Scan for the cell matching the given text and deliver its (X, Y) coordinate at center. 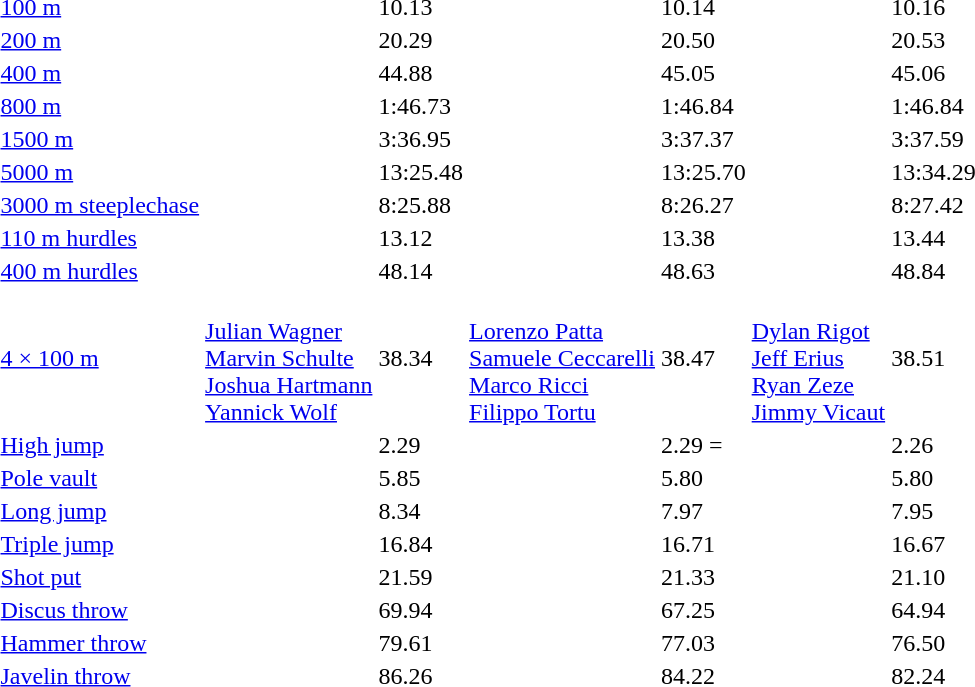
1:46.84 (703, 106)
79.61 (421, 643)
20.50 (703, 40)
8.34 (421, 511)
20.29 (421, 40)
13:25.48 (421, 172)
3:36.95 (421, 139)
7.97 (703, 511)
67.25 (703, 610)
13:25.70 (703, 172)
48.63 (703, 271)
2.29 (421, 445)
38.34 (421, 358)
48.14 (421, 271)
8:26.27 (703, 205)
38.47 (703, 358)
21.59 (421, 577)
21.33 (703, 577)
2.29 = (703, 445)
16.71 (703, 544)
3:37.37 (703, 139)
5.80 (703, 478)
Dylan RigotJeff EriusRyan ZezeJimmy Vicaut (818, 358)
69.94 (421, 610)
13.38 (703, 238)
5.85 (421, 478)
Julian WagnerMarvin SchulteJoshua HartmannYannick Wolf (289, 358)
16.84 (421, 544)
45.05 (703, 73)
44.88 (421, 73)
Lorenzo PattaSamuele CeccarelliMarco RicciFilippo Tortu (562, 358)
77.03 (703, 643)
13.12 (421, 238)
1:46.73 (421, 106)
8:25.88 (421, 205)
